Locate the cell with the specified text and output its (x, y) center coordinate. 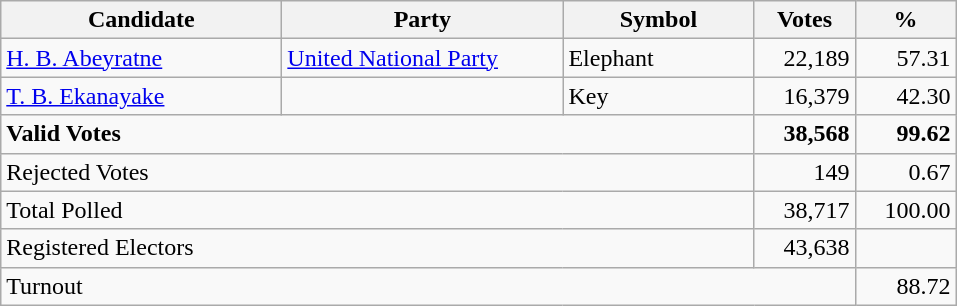
88.72 (906, 286)
16,379 (804, 96)
42.30 (906, 96)
Key (658, 96)
22,189 (804, 58)
149 (804, 172)
0.67 (906, 172)
Elephant (658, 58)
Registered Electors (378, 248)
Valid Votes (378, 134)
99.62 (906, 134)
Votes (804, 20)
United National Party (422, 58)
T. B. Ekanayake (142, 96)
Symbol (658, 20)
38,717 (804, 210)
Candidate (142, 20)
Rejected Votes (378, 172)
% (906, 20)
Total Polled (378, 210)
Turnout (428, 286)
43,638 (804, 248)
100.00 (906, 210)
38,568 (804, 134)
Party (422, 20)
H. B. Abeyratne (142, 58)
57.31 (906, 58)
